Search for the cell housing the specified text and yield its (x, y) center coordinate. 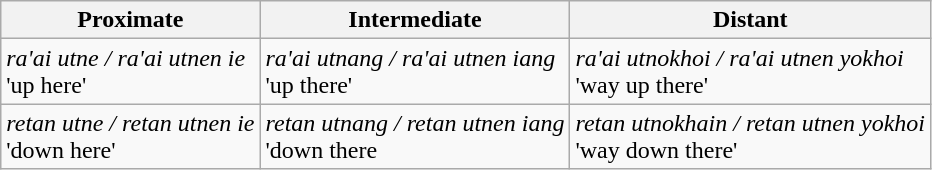
ra'ai utnang / ra'ai utnen iang'up there' (415, 72)
Proximate (130, 20)
ra'ai utnokhoi / ra'ai utnen yokhoi'way up there' (750, 72)
Distant (750, 20)
retan utne / retan utnen ie'down here' (130, 136)
retan utnang / retan utnen iang'down there (415, 136)
Intermediate (415, 20)
retan utnokhain / retan utnen yokhoi'way down there' (750, 136)
ra'ai utne / ra'ai utnen ie'up here' (130, 72)
